For the text-containing cell, return its midpoint in (x, y) coordinate format. 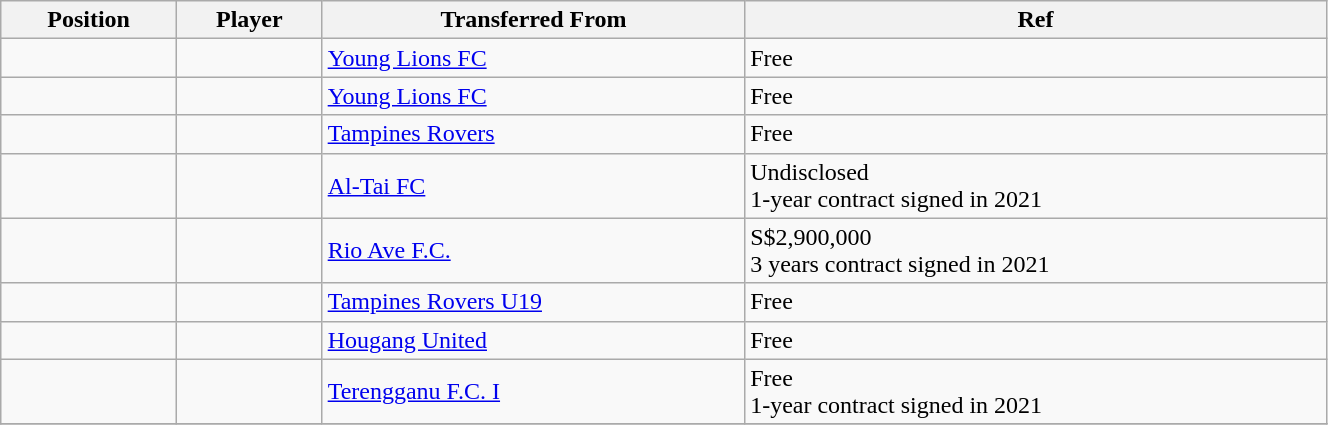
Position (89, 20)
Transferred From (533, 20)
Player (250, 20)
Terengganu F.C. I (533, 392)
Rio Ave F.C. (533, 250)
Undisclosed 1-year contract signed in 2021 (1036, 186)
Hougang United (533, 340)
Free 1-year contract signed in 2021 (1036, 392)
S$2,900,000 3 years contract signed in 2021 (1036, 250)
Tampines Rovers U19 (533, 302)
Tampines Rovers (533, 134)
Al-Tai FC (533, 186)
Ref (1036, 20)
